Pinpoint the cell where the given text exists, returning its (X, Y) midpoint coordinate. 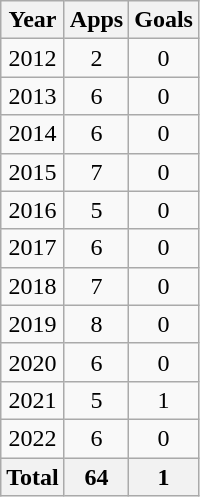
64 (96, 477)
2022 (33, 438)
2018 (33, 286)
2016 (33, 210)
2020 (33, 362)
2015 (33, 172)
2017 (33, 248)
2014 (33, 134)
2012 (33, 58)
Total (33, 477)
Goals (164, 20)
2021 (33, 400)
Year (33, 20)
2019 (33, 324)
2013 (33, 96)
Apps (96, 20)
2 (96, 58)
8 (96, 324)
